Extract the [x, y] coordinate from the center of the cell holding the provided text.  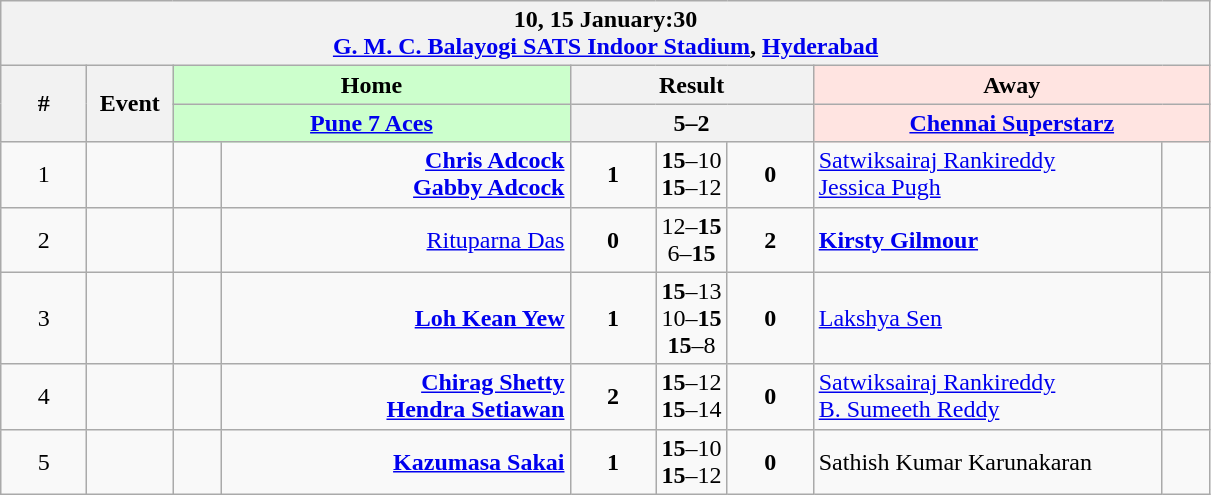
10, 15 January:30G. M. C. Balayogi SATS Indoor Stadium, Hyderabad [606, 34]
Lakshya Sen [988, 318]
Result [692, 85]
Event [130, 104]
4 [44, 396]
Chris Adcock Gabby Adcock [396, 174]
Satwiksairaj Rankireddy Jessica Pugh [988, 174]
15–1310–1515–8 [692, 318]
5–2 [692, 123]
Satwiksairaj Rankireddy B. Sumeeth Reddy [988, 396]
12–156–15 [692, 240]
# [44, 104]
Kirsty Gilmour [988, 240]
Kazumasa Sakai [396, 462]
Chennai Superstarz [1012, 123]
Loh Kean Yew [396, 318]
15–1215–14 [692, 396]
Away [1012, 85]
Pune 7 Aces [372, 123]
Sathish Kumar Karunakaran [988, 462]
Home [372, 85]
Rituparna Das [396, 240]
Chirag Shetty Hendra Setiawan [396, 396]
3 [44, 318]
5 [44, 462]
